For the text-containing cell, return its midpoint in [X, Y] coordinate format. 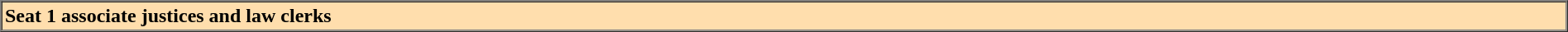
Seat 1 associate justices and law clerks [784, 16]
